Find where the given text appears and provide that cell's center as [X, Y] coordinate. 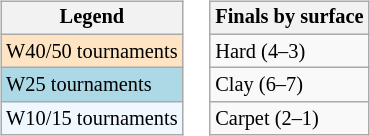
Carpet (2–1) [289, 119]
Clay (6–7) [289, 85]
Finals by surface [289, 18]
W10/15 tournaments [92, 119]
W40/50 tournaments [92, 51]
W25 tournaments [92, 85]
Legend [92, 18]
Hard (4–3) [289, 51]
